Capture the cell that displays the provided text and extract its [X, Y] central coordinate. 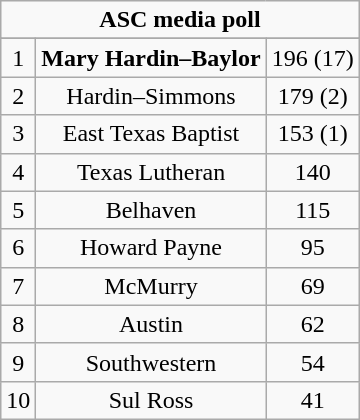
95 [312, 248]
Howard Payne [151, 248]
Sul Ross [151, 400]
10 [18, 400]
5 [18, 210]
East Texas Baptist [151, 134]
McMurry [151, 286]
3 [18, 134]
196 (17) [312, 58]
9 [18, 362]
62 [312, 324]
Southwestern [151, 362]
140 [312, 172]
153 (1) [312, 134]
ASC media poll [180, 20]
Hardin–Simmons [151, 96]
7 [18, 286]
1 [18, 58]
115 [312, 210]
Texas Lutheran [151, 172]
Austin [151, 324]
41 [312, 400]
Mary Hardin–Baylor [151, 58]
54 [312, 362]
179 (2) [312, 96]
2 [18, 96]
8 [18, 324]
Belhaven [151, 210]
4 [18, 172]
6 [18, 248]
69 [312, 286]
